Pinpoint the cell where the given text exists, returning its (X, Y) midpoint coordinate. 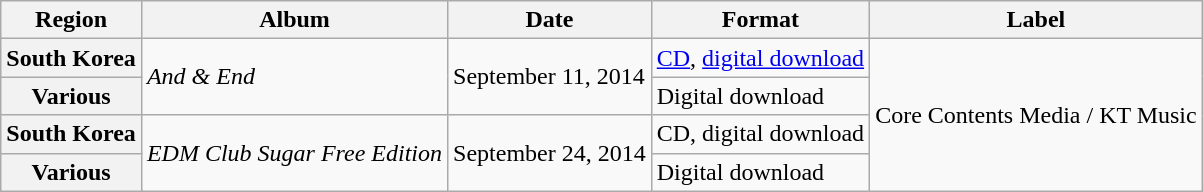
And & End (294, 77)
Core Contents Media / KT Music (1036, 115)
Label (1036, 20)
EDM Club Sugar Free Edition (294, 153)
Region (72, 20)
Album (294, 20)
Date (550, 20)
September 11, 2014 (550, 77)
Format (760, 20)
September 24, 2014 (550, 153)
